Scan for the cell matching the given text and deliver its [x, y] coordinate at center. 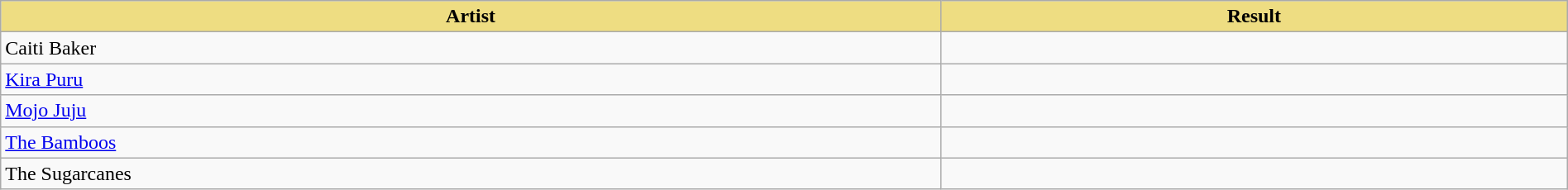
Caiti Baker [471, 48]
Artist [471, 17]
The Sugarcanes [471, 173]
Result [1254, 17]
Kira Puru [471, 79]
Mojo Juju [471, 111]
The Bamboos [471, 142]
